For the text-containing cell, return its midpoint in (x, y) coordinate format. 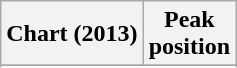
Chart (2013) (72, 34)
Peakposition (189, 34)
